For the text-containing cell, return its midpoint in [x, y] coordinate format. 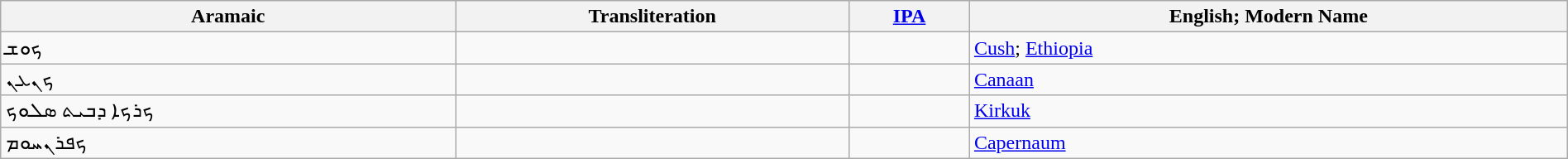
Kirkuk [1269, 111]
ܟܦܪܢܚܘܡ [228, 142]
Cush; Ethiopia [1269, 48]
English; Modern Name [1269, 17]
IPA [910, 17]
Transliteration [653, 17]
ܟܪܟܐ ܕܒܝܬ ܣܠܘܟ [228, 111]
Aramaic [228, 17]
ܟܢܥܢ [228, 79]
ܟܘܫ [228, 48]
Capernaum [1269, 142]
Canaan [1269, 79]
